Return [x, y] of the center of cell containing provided text 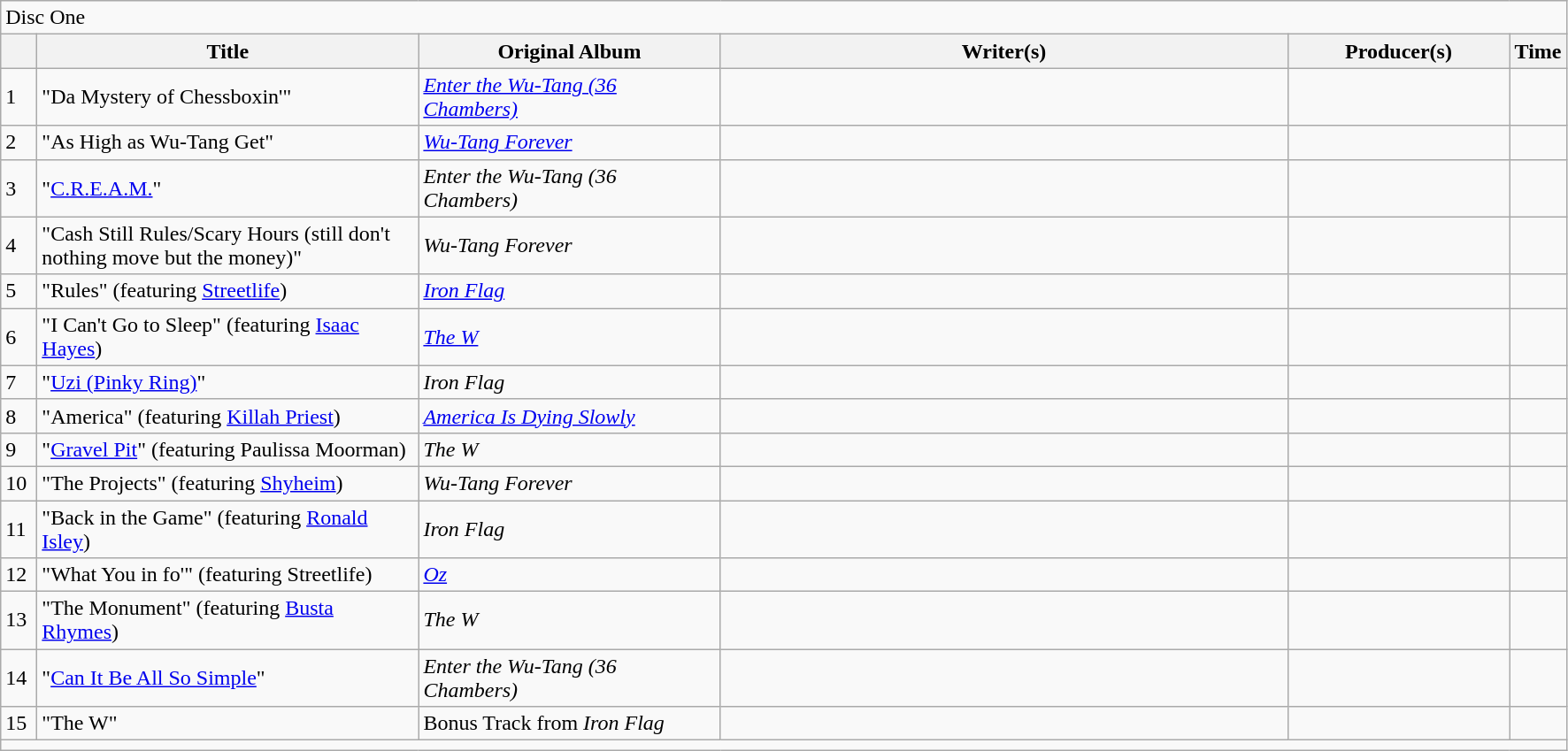
"As High as Wu-Tang Get" [228, 142]
"I Can't Go to Sleep" (featuring Isaac Hayes) [228, 336]
15 [19, 724]
"The Projects" (featuring Shyheim) [228, 483]
13 [19, 621]
1 [19, 97]
11 [19, 529]
Producer(s) [1398, 51]
"Uzi (Pinky Ring)" [228, 382]
Original Album [570, 51]
7 [19, 382]
"Rules" (featuring Streetlife) [228, 291]
"America" (featuring Killah Priest) [228, 416]
5 [19, 291]
Disc One [784, 18]
Bonus Track from Iron Flag [570, 724]
"The W" [228, 724]
"Can It Be All So Simple" [228, 678]
"Cash Still Rules/Scary Hours (still don't nothing move but the money)" [228, 246]
"The Monument" (featuring Busta Rhymes) [228, 621]
6 [19, 336]
"Gravel Pit" (featuring Paulissa Moorman) [228, 449]
9 [19, 449]
Title [228, 51]
8 [19, 416]
Writer(s) [1003, 51]
"Da Mystery of Chessboxin'" [228, 97]
"Back in the Game" (featuring Ronald Isley) [228, 529]
America Is Dying Slowly [570, 416]
Oz [570, 575]
Time [1538, 51]
12 [19, 575]
14 [19, 678]
3 [19, 188]
"C.R.E.A.M." [228, 188]
10 [19, 483]
"What You in fo'" (featuring Streetlife) [228, 575]
2 [19, 142]
4 [19, 246]
